From the cell containing the given text, extract its center point as (X, Y) coordinate. 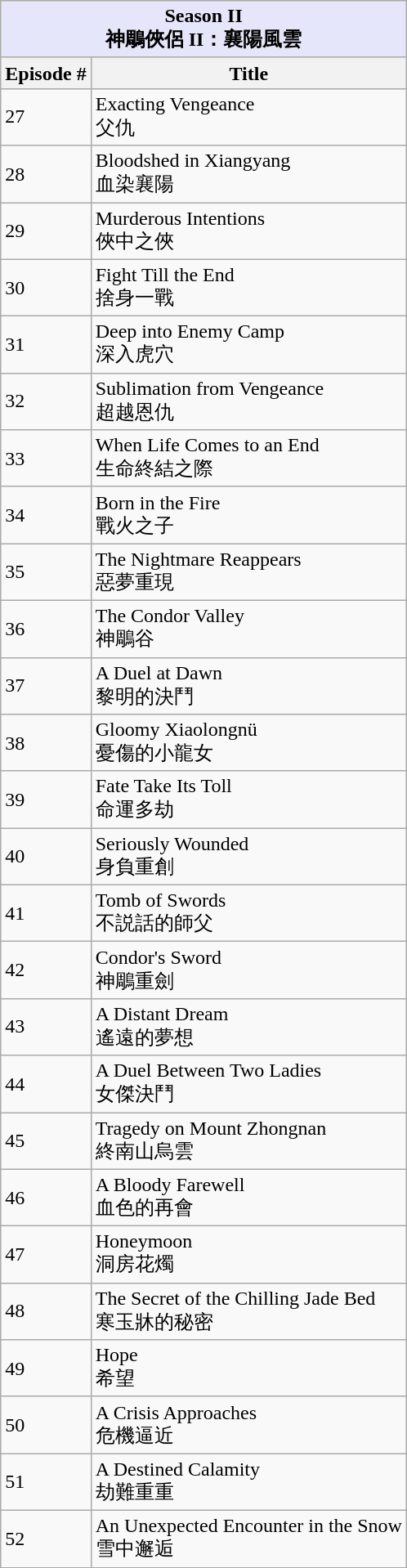
51 (46, 1482)
Episode # (46, 73)
52 (46, 1539)
A Bloody Farewell血色的再會 (248, 1198)
A Destined Calamity劫難重重 (248, 1482)
When Life Comes to an End生命終結之際 (248, 459)
28 (46, 174)
42 (46, 970)
36 (46, 629)
27 (46, 117)
29 (46, 231)
Tragedy on Mount Zhongnan終南山烏雲 (248, 1140)
49 (46, 1369)
Fight Till the End捨身一戰 (248, 288)
50 (46, 1425)
Fate Take Its Toll命運多劫 (248, 800)
41 (46, 913)
43 (46, 1027)
Exacting Vengeance父仇 (248, 117)
48 (46, 1311)
The Secret of the Chilling Jade Bed寒玉牀的秘密 (248, 1311)
Murderous Intentions俠中之俠 (248, 231)
44 (46, 1084)
A Duel Between Two Ladies女傑決鬥 (248, 1084)
Deep into Enemy Camp深入虎穴 (248, 345)
31 (46, 345)
The Condor Valley神鵰谷 (248, 629)
37 (46, 686)
Sublimation from Vengeance超越恩仇 (248, 401)
Bloodshed in Xiangyang血染襄陽 (248, 174)
A Distant Dream遙遠的夢想 (248, 1027)
An Unexpected Encounter in the Snow雪中邂逅 (248, 1539)
30 (46, 288)
Gloomy Xiaolongnü憂傷的小龍女 (248, 743)
46 (46, 1198)
35 (46, 572)
34 (46, 515)
Hope希望 (248, 1369)
Season II神鵰俠侶 II：襄陽風雲 (204, 29)
47 (46, 1255)
Born in the Fire戰火之子 (248, 515)
Seriously Wounded身負重創 (248, 857)
40 (46, 857)
The Nightmare Reappears惡夢重現 (248, 572)
Tomb of Swords不説話的師父 (248, 913)
Title (248, 73)
39 (46, 800)
A Duel at Dawn黎明的決鬥 (248, 686)
33 (46, 459)
38 (46, 743)
45 (46, 1140)
Honeymoon洞房花燭 (248, 1255)
Condor's Sword神鵰重劍 (248, 970)
A Crisis Approaches危機逼近 (248, 1425)
32 (46, 401)
